From the cell containing the given text, extract its center point as (x, y) coordinate. 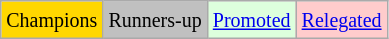
Runners-up (155, 20)
Promoted (252, 20)
Champions (52, 20)
Relegated (342, 20)
